Scan for the cell matching the given text and deliver its (x, y) coordinate at center. 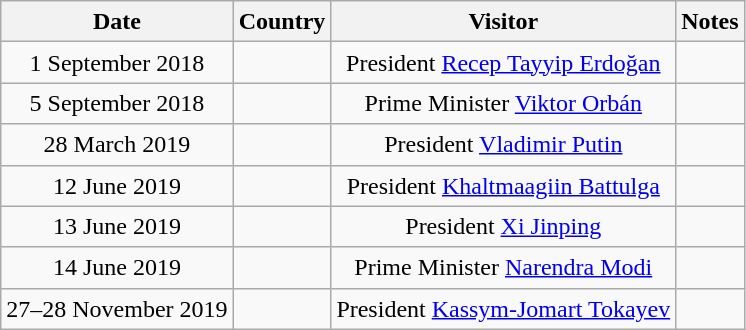
President Kassym-Jomart Tokayev (504, 308)
5 September 2018 (117, 104)
President Xi Jinping (504, 226)
Prime Minister Viktor Orbán (504, 104)
President Khaltmaagiin Battulga (504, 186)
28 March 2019 (117, 144)
27–28 November 2019 (117, 308)
14 June 2019 (117, 268)
12 June 2019 (117, 186)
Prime Minister Narendra Modi (504, 268)
President Recep Tayyip Erdoğan (504, 62)
1 September 2018 (117, 62)
Date (117, 22)
Country (282, 22)
Visitor (504, 22)
President Vladimir Putin (504, 144)
13 June 2019 (117, 226)
Notes (710, 22)
